Identify which cell holds the provided text, then report its (X, Y) central coordinate. 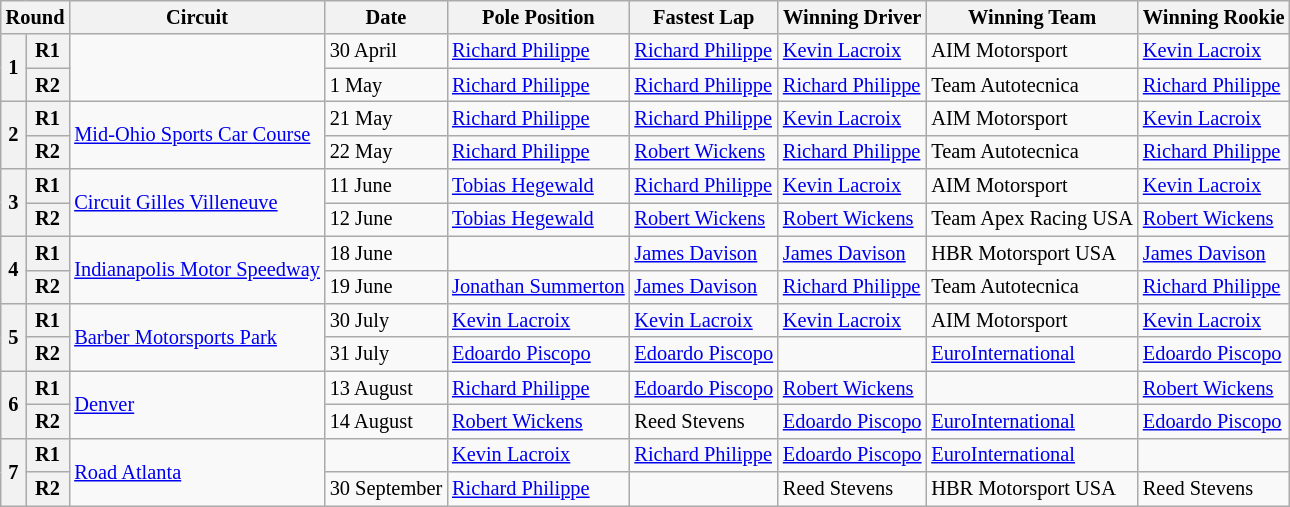
22 May (386, 152)
Fastest Lap (704, 17)
Pole Position (538, 17)
30 July (386, 320)
18 June (386, 253)
11 June (386, 186)
Mid-Ohio Sports Car Course (196, 134)
13 August (386, 388)
7 (14, 472)
12 June (386, 219)
Denver (196, 404)
3 (14, 202)
Barber Motorsports Park (196, 336)
1 (14, 68)
19 June (386, 287)
Winning Team (1032, 17)
Jonathan Summerton (538, 287)
21 May (386, 118)
31 July (386, 354)
Winning Rookie (1214, 17)
4 (14, 270)
6 (14, 404)
Circuit (196, 17)
Road Atlanta (196, 472)
Circuit Gilles Villeneuve (196, 202)
5 (14, 336)
14 August (386, 421)
Indianapolis Motor Speedway (196, 270)
2 (14, 134)
Team Apex Racing USA (1032, 219)
Round (36, 17)
30 April (386, 51)
1 May (386, 85)
Winning Driver (852, 17)
Date (386, 17)
30 September (386, 489)
